Detect which cell encompasses the target text, then output its [x, y] center coordinate. 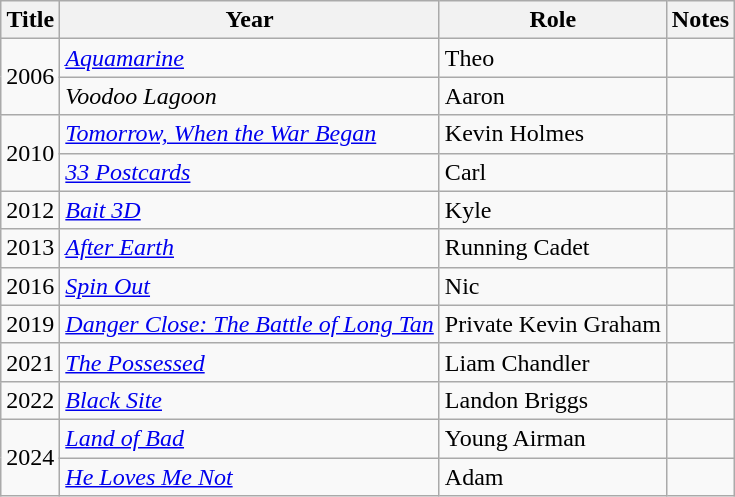
Voodoo Lagoon [250, 96]
Running Cadet [552, 248]
Bait 3D [250, 210]
Year [250, 20]
Land of Bad [250, 438]
2012 [30, 210]
33 Postcards [250, 172]
Role [552, 20]
Kevin Holmes [552, 134]
Notes [700, 20]
Aquamarine [250, 58]
2010 [30, 153]
2013 [30, 248]
Landon Briggs [552, 400]
Danger Close: The Battle of Long Tan [250, 324]
Kyle [552, 210]
Carl [552, 172]
2016 [30, 286]
Black Site [250, 400]
2006 [30, 77]
Adam [552, 477]
Tomorrow, When the War Began [250, 134]
Nic [552, 286]
Liam Chandler [552, 362]
Young Airman [552, 438]
The Possessed [250, 362]
2024 [30, 457]
2019 [30, 324]
Title [30, 20]
Private Kevin Graham [552, 324]
Theo [552, 58]
Spin Out [250, 286]
Aaron [552, 96]
He Loves Me Not [250, 477]
2022 [30, 400]
2021 [30, 362]
After Earth [250, 248]
